Return (X, Y) of the center of cell containing provided text 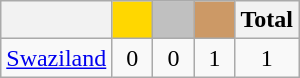
Swaziland (56, 58)
Total (267, 20)
